Provide the (x, y) coordinate of the cell's center where the given text is located.  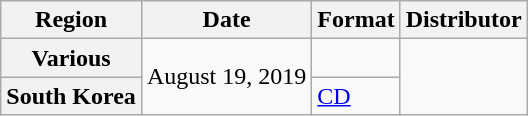
August 19, 2019 (226, 77)
Date (226, 20)
Format (356, 20)
Various (72, 58)
Distributor (464, 20)
South Korea (72, 96)
CD (356, 96)
Region (72, 20)
